Capture the cell that displays the provided text and extract its [X, Y] central coordinate. 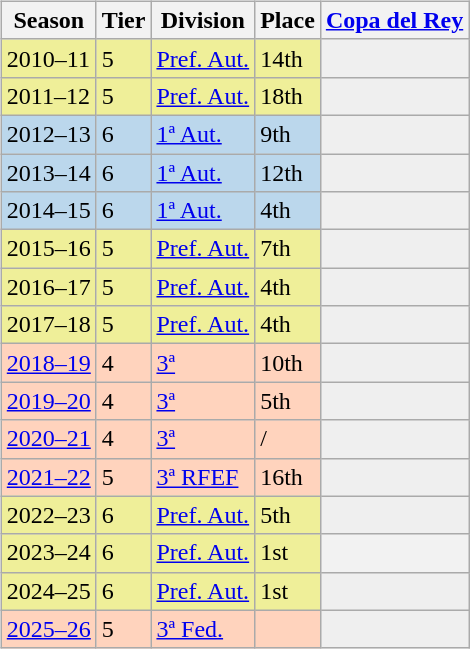
10th [288, 363]
16th [288, 477]
12th [288, 173]
2011–12 [48, 96]
7th [288, 249]
2020–21 [48, 439]
Copa del Rey [394, 20]
2010–11 [48, 58]
2017–18 [48, 325]
2021–22 [48, 477]
2013–14 [48, 173]
2022–23 [48, 515]
2025–26 [48, 629]
2016–17 [48, 287]
2014–15 [48, 211]
3ª RFEF [203, 477]
/ [288, 439]
18th [288, 96]
2012–13 [48, 134]
2018–19 [48, 363]
2019–20 [48, 401]
9th [288, 134]
Division [203, 20]
2015–16 [48, 249]
14th [288, 58]
Season [48, 20]
3ª Fed. [203, 629]
2023–24 [48, 553]
Place [288, 20]
2024–25 [48, 591]
Tier [124, 20]
